Detect which cell encompasses the target text, then output its [x, y] center coordinate. 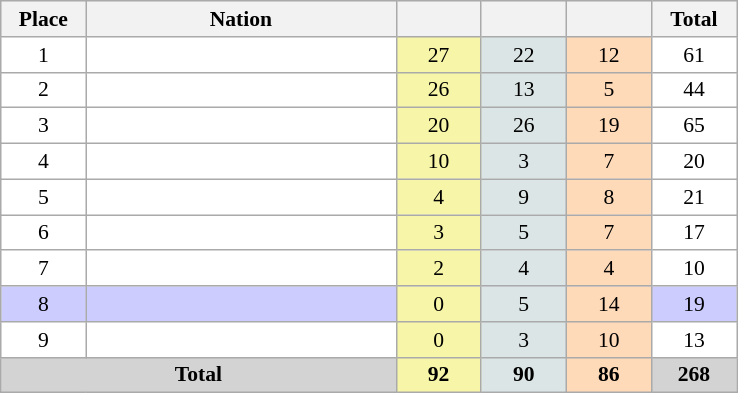
21 [694, 197]
Place [44, 19]
65 [694, 126]
12 [608, 55]
92 [438, 375]
268 [694, 375]
27 [438, 55]
61 [694, 55]
90 [524, 375]
6 [44, 233]
86 [608, 375]
17 [694, 233]
22 [524, 55]
1 [44, 55]
44 [694, 90]
14 [608, 304]
Nation [241, 19]
